Find where the given text appears and provide that cell's center as [X, Y] coordinate. 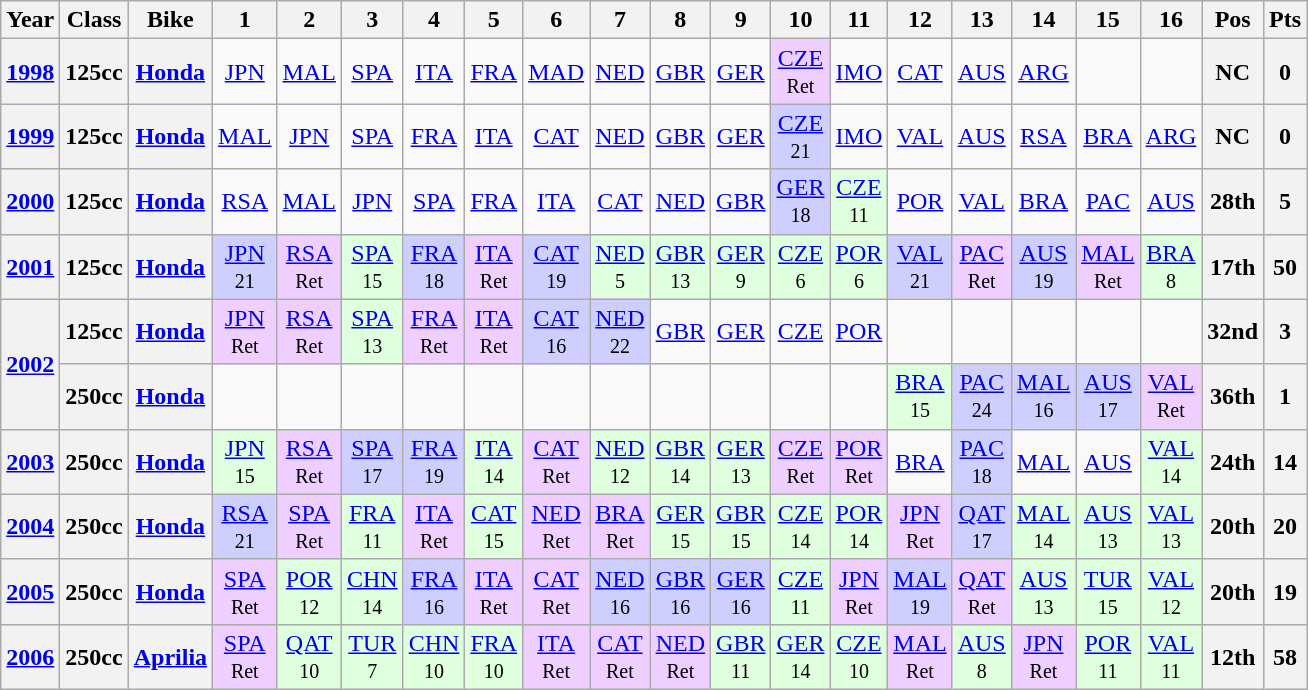
POR11 [1108, 656]
FRA11 [372, 526]
GER16 [741, 592]
CZE21 [800, 136]
PAC [1108, 202]
Pts [1286, 20]
CZE6 [800, 266]
CAT16 [556, 332]
NED22 [620, 332]
2001 [30, 266]
JPN15 [245, 462]
CZE10 [859, 656]
NED16 [620, 592]
2004 [30, 526]
36th [1233, 396]
PAC18 [982, 462]
CZE [800, 332]
VAL13 [1171, 526]
GBR16 [680, 592]
4 [434, 20]
POR12 [309, 592]
12th [1233, 656]
GER9 [741, 266]
11 [859, 20]
50 [1286, 266]
15 [1108, 20]
TUR7 [372, 656]
PORRet [859, 462]
17th [1233, 266]
GER13 [741, 462]
CAT19 [556, 266]
32nd [1233, 332]
FRA18 [434, 266]
BRA15 [920, 396]
ITA14 [494, 462]
FRA16 [434, 592]
24th [1233, 462]
Bike [170, 20]
CHN14 [372, 592]
28th [1233, 202]
GBR11 [741, 656]
2000 [30, 202]
MAL16 [1043, 396]
AUS17 [1108, 396]
58 [1286, 656]
16 [1171, 20]
6 [556, 20]
PACRet [982, 266]
PAC24 [982, 396]
MAL14 [1043, 526]
POR6 [859, 266]
GBR13 [680, 266]
CZE14 [800, 526]
12 [920, 20]
2005 [30, 592]
AUS19 [1043, 266]
Class [94, 20]
Year [30, 20]
Pos [1233, 20]
2002 [30, 364]
GER14 [800, 656]
VALRet [1171, 396]
POR14 [859, 526]
SPA17 [372, 462]
NED5 [620, 266]
9 [741, 20]
QATRet [982, 592]
BRA8 [1171, 266]
CHN10 [434, 656]
NED12 [620, 462]
TUR15 [1108, 592]
20 [1286, 526]
1998 [30, 72]
19 [1286, 592]
GBR14 [680, 462]
QAT17 [982, 526]
Aprilia [170, 656]
GER15 [680, 526]
VAL12 [1171, 592]
2003 [30, 462]
2006 [30, 656]
2 [309, 20]
BRARet [620, 526]
FRA19 [434, 462]
7 [620, 20]
AUS8 [982, 656]
SPA15 [372, 266]
MAD [556, 72]
CAT15 [494, 526]
MAL19 [920, 592]
RSA21 [245, 526]
QAT10 [309, 656]
VAL11 [1171, 656]
GER18 [800, 202]
13 [982, 20]
VAL14 [1171, 462]
FRARet [434, 332]
1999 [30, 136]
SPA13 [372, 332]
VAL21 [920, 266]
FRA10 [494, 656]
8 [680, 20]
GBR15 [741, 526]
10 [800, 20]
JPN21 [245, 266]
